Search for the cell housing the specified text and yield its [X, Y] center coordinate. 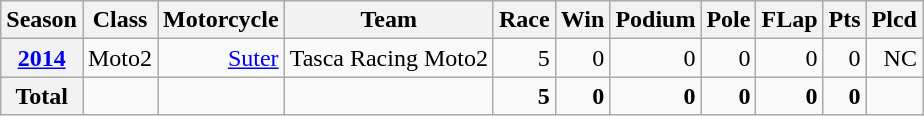
Season [42, 20]
Pole [728, 20]
Plcd [894, 20]
Tasca Racing Moto2 [388, 58]
Win [582, 20]
Podium [656, 20]
Suter [222, 58]
Team [388, 20]
Moto2 [120, 58]
2014 [42, 58]
NC [894, 58]
Total [42, 96]
FLap [790, 20]
Motorcycle [222, 20]
Race [524, 20]
Pts [844, 20]
Class [120, 20]
